Detect which cell encompasses the target text, then output its [x, y] center coordinate. 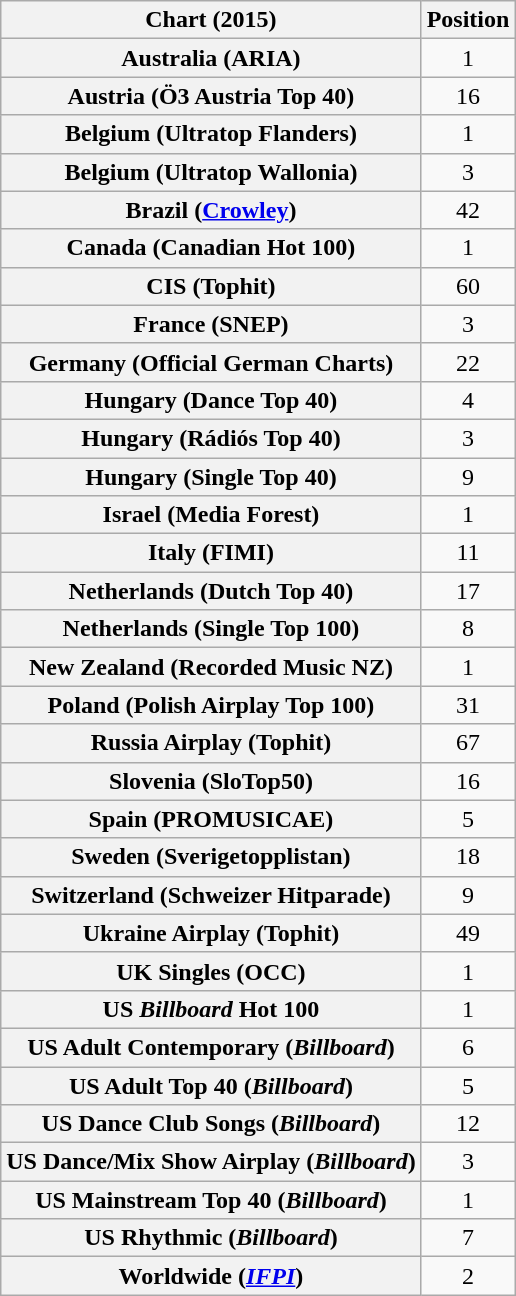
Germany (Official German Charts) [211, 362]
Slovenia (SloTop50) [211, 781]
Netherlands (Single Top 100) [211, 629]
US Rhythmic (Billboard) [211, 1238]
Spain (PROMUSICAE) [211, 819]
17 [468, 591]
42 [468, 210]
CIS (Tophit) [211, 286]
8 [468, 629]
12 [468, 1124]
US Billboard Hot 100 [211, 1009]
US Adult Top 40 (Billboard) [211, 1085]
49 [468, 933]
4 [468, 400]
Hungary (Single Top 40) [211, 477]
18 [468, 857]
Hungary (Dance Top 40) [211, 400]
Poland (Polish Airplay Top 100) [211, 705]
Australia (ARIA) [211, 58]
Ukraine Airplay (Tophit) [211, 933]
Canada (Canadian Hot 100) [211, 248]
Netherlands (Dutch Top 40) [211, 591]
Belgium (Ultratop Flanders) [211, 134]
6 [468, 1047]
Worldwide (IFPI) [211, 1276]
US Adult Contemporary (Billboard) [211, 1047]
31 [468, 705]
US Dance/Mix Show Airplay (Billboard) [211, 1162]
Chart (2015) [211, 20]
US Dance Club Songs (Billboard) [211, 1124]
Sweden (Sverigetopplistan) [211, 857]
New Zealand (Recorded Music NZ) [211, 667]
67 [468, 743]
Belgium (Ultratop Wallonia) [211, 172]
Switzerland (Schweizer Hitparade) [211, 895]
7 [468, 1238]
Brazil (Crowley) [211, 210]
France (SNEP) [211, 324]
22 [468, 362]
Hungary (Rádiós Top 40) [211, 438]
US Mainstream Top 40 (Billboard) [211, 1200]
Israel (Media Forest) [211, 515]
11 [468, 553]
Position [468, 20]
2 [468, 1276]
60 [468, 286]
Russia Airplay (Tophit) [211, 743]
Austria (Ö3 Austria Top 40) [211, 96]
UK Singles (OCC) [211, 971]
Italy (FIMI) [211, 553]
